Extract the (X, Y) coordinate from the center of the cell holding the provided text.  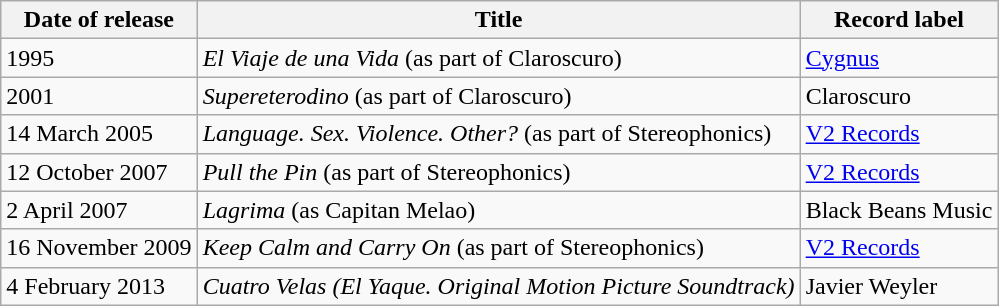
Black Beans Music (899, 210)
Cygnus (899, 58)
Javier Weyler (899, 286)
Keep Calm and Carry On (as part of Stereophonics) (498, 248)
Lagrima (as Capitan Melao) (498, 210)
1995 (99, 58)
4 February 2013 (99, 286)
Pull the Pin (as part of Stereophonics) (498, 172)
Record label (899, 20)
14 March 2005 (99, 134)
2 April 2007 (99, 210)
Claroscuro (899, 96)
Supereterodino (as part of Claroscuro) (498, 96)
Language. Sex. Violence. Other? (as part of Stereophonics) (498, 134)
Cuatro Velas (El Yaque. Original Motion Picture Soundtrack) (498, 286)
2001 (99, 96)
Title (498, 20)
16 November 2009 (99, 248)
12 October 2007 (99, 172)
El Viaje de una Vida (as part of Claroscuro) (498, 58)
Date of release (99, 20)
